Output the (x, y) coordinate of the center of the cell containing the given text.  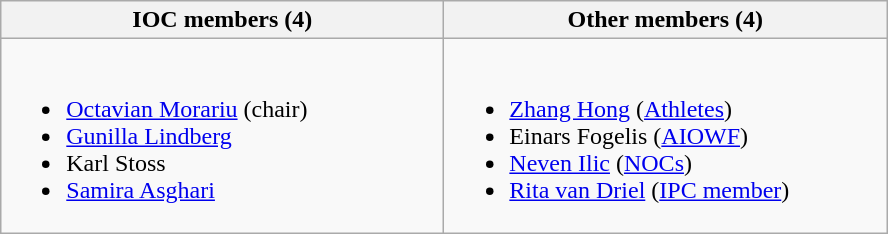
Other members (4) (666, 20)
Octavian Morariu (chair) Gunilla Lindberg Karl Stoss Samira Asghari (222, 136)
Zhang Hong (Athletes) Einars Fogelis (AIOWF) Neven Ilic (NOCs) Rita van Driel (IPC member) (666, 136)
IOC members (4) (222, 20)
